Determine the (x, y) coordinate at the center of the cell enclosing the given text.  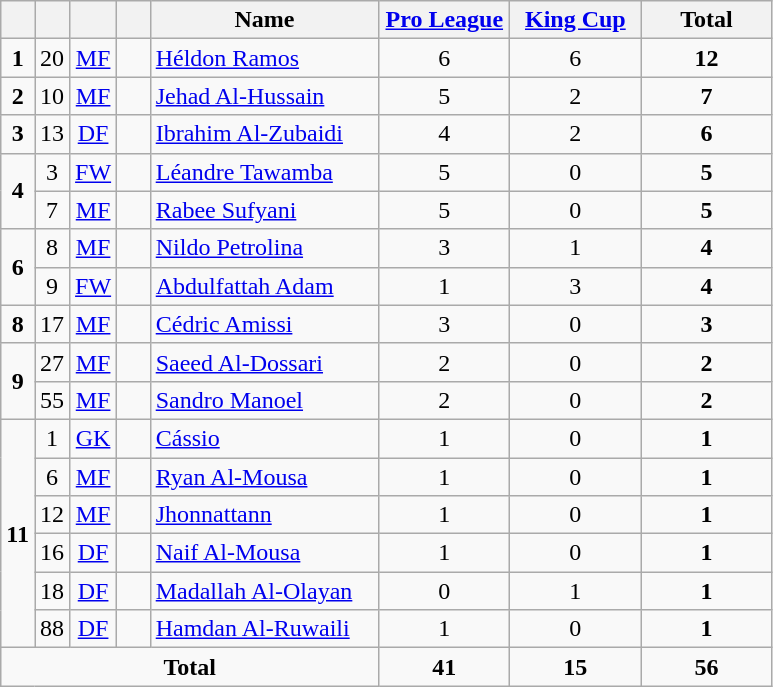
10 (52, 96)
Ibrahim Al-Zubaidi (264, 134)
Madallah Al-Olayan (264, 591)
20 (52, 58)
Rabee Sufyani (264, 210)
Pro League (444, 20)
GK (94, 438)
41 (444, 667)
Cássio (264, 438)
Abdulfattah Adam (264, 286)
56 (706, 667)
Jehad Al-Hussain (264, 96)
Héldon Ramos (264, 58)
King Cup (576, 20)
11 (18, 533)
Saeed Al-Dossari (264, 362)
Cédric Amissi (264, 324)
18 (52, 591)
Ryan Al-Mousa (264, 477)
Hamdan Al-Ruwaili (264, 629)
Nildo Petrolina (264, 248)
Name (264, 20)
Naif Al-Mousa (264, 553)
55 (52, 400)
15 (576, 667)
Sandro Manoel (264, 400)
Jhonnattann (264, 515)
Léandre Tawamba (264, 172)
88 (52, 629)
16 (52, 553)
13 (52, 134)
27 (52, 362)
17 (52, 324)
